Locate the cell with the specified text and output its (X, Y) center coordinate. 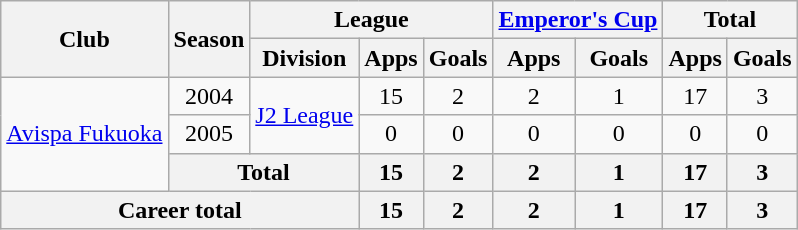
Avispa Fukuoka (84, 134)
Division (304, 58)
Career total (180, 210)
League (372, 20)
Emperor's Cup (578, 20)
2004 (209, 96)
J2 League (304, 115)
2005 (209, 134)
Club (84, 39)
Season (209, 39)
